Determine the [X, Y] coordinate at the center of the cell enclosing the given text.  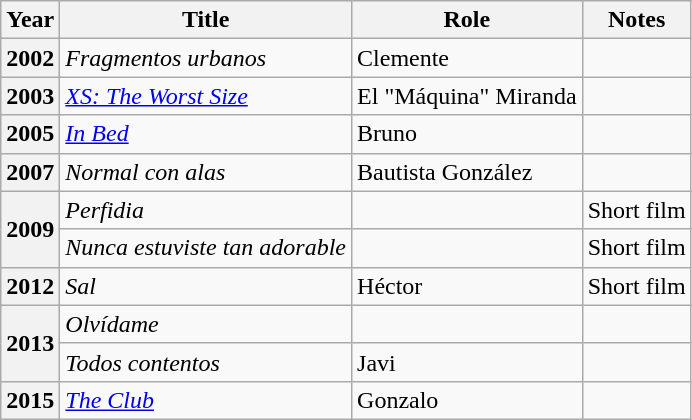
Year [30, 20]
The Club [206, 400]
Sal [206, 286]
Fragmentos urbanos [206, 58]
Todos contentos [206, 362]
Javi [468, 362]
2003 [30, 96]
Olvídame [206, 324]
2015 [30, 400]
Bruno [468, 134]
Gonzalo [468, 400]
2005 [30, 134]
Héctor [468, 286]
2002 [30, 58]
Notes [636, 20]
2013 [30, 343]
Perfidia [206, 210]
Nunca estuviste tan adorable [206, 248]
Clemente [468, 58]
In Bed [206, 134]
El "Máquina" Miranda [468, 96]
2007 [30, 172]
Role [468, 20]
Title [206, 20]
2009 [30, 229]
XS: The Worst Size [206, 96]
2012 [30, 286]
Bautista González [468, 172]
Normal con alas [206, 172]
